Identify which cell holds the provided text, then report its [X, Y] central coordinate. 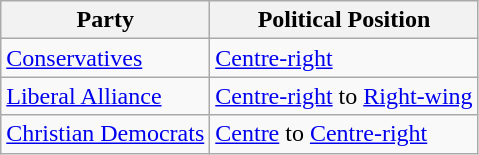
Centre to Centre-right [344, 134]
Party [106, 20]
Christian Democrats [106, 134]
Political Position [344, 20]
Conservatives [106, 58]
Centre-right [344, 58]
Centre-right to Right-wing [344, 96]
Liberal Alliance [106, 96]
